Scan for the cell matching the given text and deliver its (X, Y) coordinate at center. 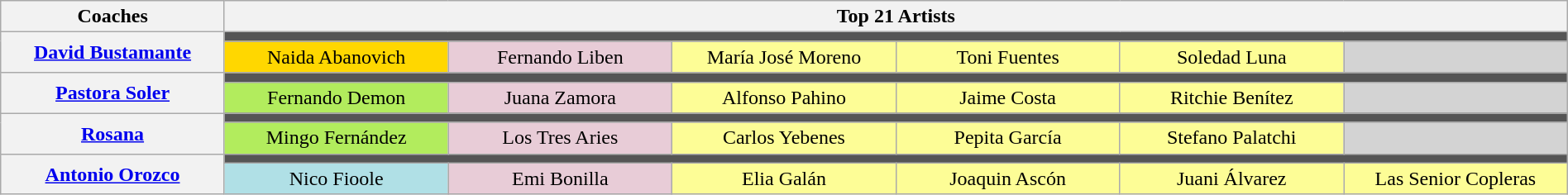
Jaime Costa (1007, 97)
Juani Álvarez (1232, 178)
Nico Fioole (336, 178)
Elia Galán (784, 178)
David Bustamante (112, 53)
Mingo Fernández (336, 138)
Pastora Soler (112, 93)
Antonio Orozco (112, 174)
Pepita García (1007, 138)
Los Tres Aries (561, 138)
Coaches (112, 17)
Fernando Demon (336, 97)
Emi Bonilla (561, 178)
Soledad Luna (1232, 57)
Naida Abanovich (336, 57)
Juana Zamora (561, 97)
Ritchie Benítez (1232, 97)
Joaquin Ascón (1007, 178)
María José Moreno (784, 57)
Top 21 Artists (896, 17)
Toni Fuentes (1007, 57)
Fernando Liben (561, 57)
Alfonso Pahino (784, 97)
Rosana (112, 134)
Stefano Palatchi (1232, 138)
Las Senior Copleras (1456, 178)
Carlos Yebenes (784, 138)
